Find where the given text appears and provide that cell's center as (X, Y) coordinate. 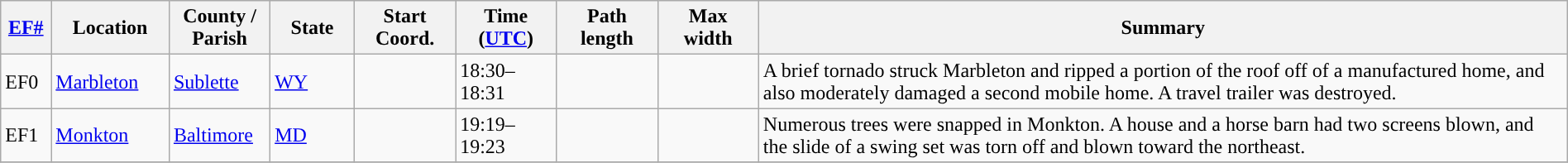
Start Coord. (404, 28)
Marbleton (111, 81)
Sublette (219, 81)
Time (UTC) (506, 28)
Path length (607, 28)
EF# (26, 28)
MD (313, 136)
EF0 (26, 81)
State (313, 28)
19:19–19:23 (506, 136)
WY (313, 81)
County / Parish (219, 28)
EF1 (26, 136)
Location (111, 28)
Max width (708, 28)
Summary (1163, 28)
Baltimore (219, 136)
18:30–18:31 (506, 81)
Monkton (111, 136)
